Find where the given text appears and provide that cell's center as (x, y) coordinate. 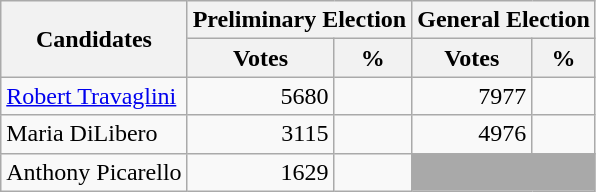
Robert Travaglini (94, 96)
Preliminary Election (300, 20)
Maria DiLibero (94, 134)
Candidates (94, 39)
5680 (260, 96)
General Election (504, 20)
Anthony Picarello (94, 172)
1629 (260, 172)
7977 (472, 96)
4976 (472, 134)
3115 (260, 134)
